Return the [x, y] coordinate for the center point of the cell that contains the specified text.  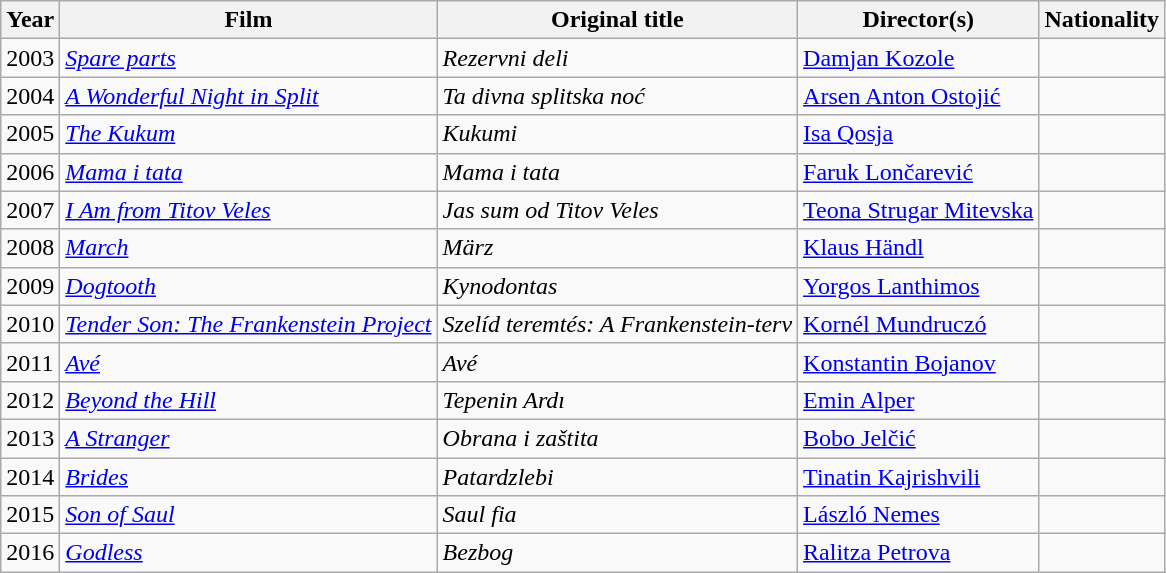
Ta divna splitska noć [618, 96]
2010 [30, 324]
The Kukum [248, 134]
Year [30, 20]
Szelíd teremtés: A Frankenstein-terv [618, 324]
Emin Alper [918, 400]
2004 [30, 96]
Kynodontas [618, 286]
2003 [30, 58]
Teona Strugar Mitevska [918, 210]
2014 [30, 477]
2008 [30, 248]
2015 [30, 515]
Tinatin Kajrishvili [918, 477]
Yorgos Lanthimos [918, 286]
Original title [618, 20]
Godless [248, 553]
Kukumi [618, 134]
I Am from Titov Veles [248, 210]
Director(s) [918, 20]
Son of Saul [248, 515]
Spare parts [248, 58]
Obrana i zaštita [618, 438]
Isa Qosja [918, 134]
Nationality [1102, 20]
2016 [30, 553]
Saul fia [618, 515]
Bobo Jelčić [918, 438]
Tender Son: The Frankenstein Project [248, 324]
Dogtooth [248, 286]
Damjan Kozole [918, 58]
Rezervni deli [618, 58]
Patardzlebi [618, 477]
Arsen Anton Ostojić [918, 96]
Faruk Lončarević [918, 172]
Jas sum od Titov Veles [618, 210]
Beyond the Hill [248, 400]
March [248, 248]
A Wonderful Night in Split [248, 96]
Film [248, 20]
Kornél Mundruczó [918, 324]
Ralitza Petrova [918, 553]
2007 [30, 210]
Tepenin Ardı [618, 400]
2006 [30, 172]
2013 [30, 438]
März [618, 248]
Konstantin Bojanov [918, 362]
László Nemes [918, 515]
2005 [30, 134]
2009 [30, 286]
Brides [248, 477]
Bezbog [618, 553]
2012 [30, 400]
Klaus Händl [918, 248]
2011 [30, 362]
A Stranger [248, 438]
